Determine the (x, y) coordinate at the center of the cell enclosing the given text.  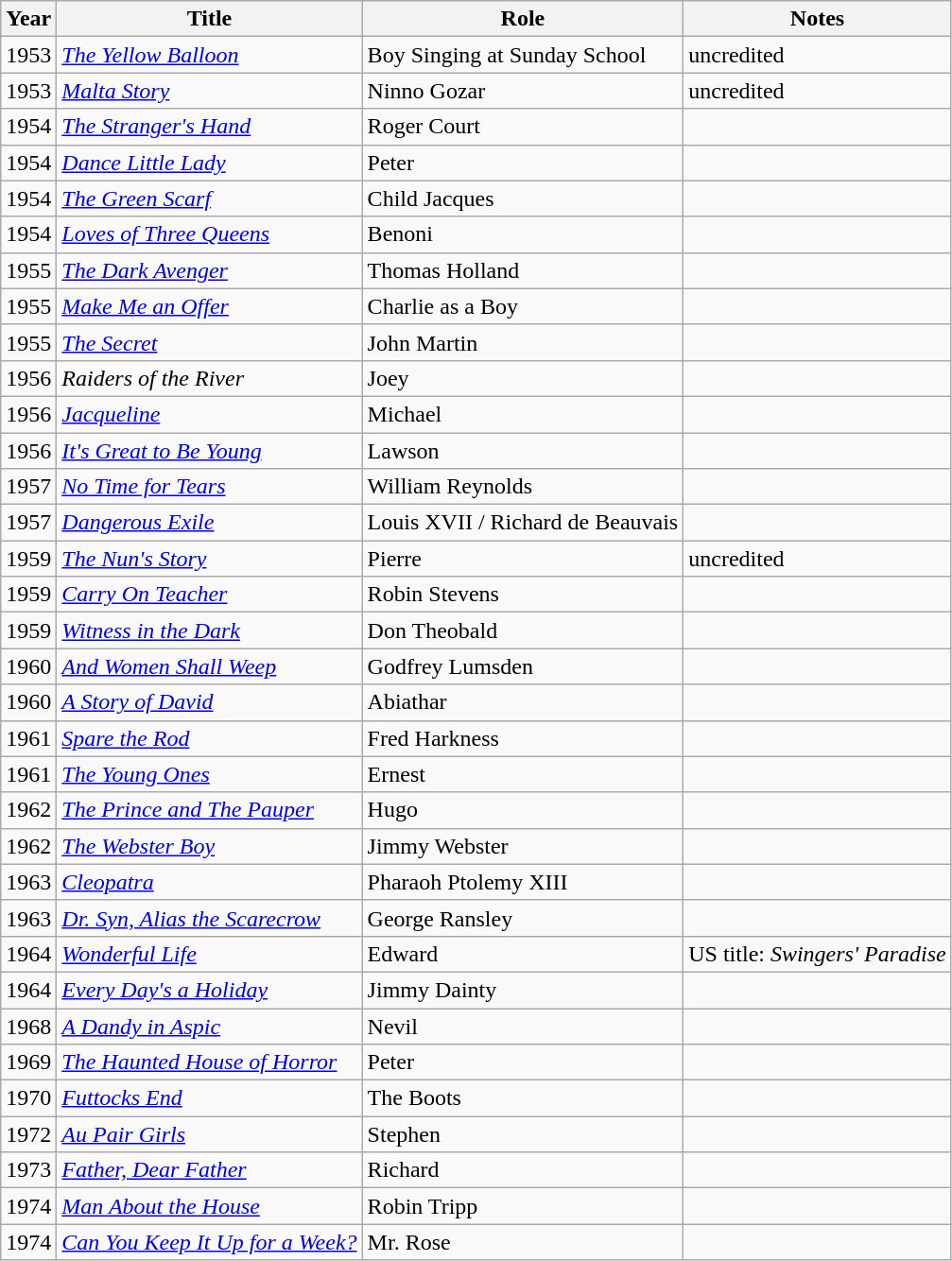
Nevil (523, 1026)
The Webster Boy (210, 846)
William Reynolds (523, 487)
George Ransley (523, 918)
Louis XVII / Richard de Beauvais (523, 523)
Roger Court (523, 127)
Au Pair Girls (210, 1134)
Futtocks End (210, 1098)
The Prince and The Pauper (210, 810)
Notes (818, 19)
Thomas Holland (523, 270)
A Story of David (210, 702)
Benoni (523, 234)
Wonderful Life (210, 954)
Dr. Syn, Alias the Scarecrow (210, 918)
Joey (523, 378)
Can You Keep It Up for a Week? (210, 1242)
Dangerous Exile (210, 523)
Jacqueline (210, 414)
The Green Scarf (210, 199)
The Secret (210, 342)
It's Great to Be Young (210, 451)
Cleopatra (210, 882)
The Young Ones (210, 774)
1968 (28, 1026)
Fred Harkness (523, 738)
Mr. Rose (523, 1242)
Witness in the Dark (210, 630)
1972 (28, 1134)
Raiders of the River (210, 378)
1973 (28, 1170)
1970 (28, 1098)
Child Jacques (523, 199)
Spare the Rod (210, 738)
Hugo (523, 810)
Don Theobald (523, 630)
Malta Story (210, 91)
The Stranger's Hand (210, 127)
A Dandy in Aspic (210, 1026)
Loves of Three Queens (210, 234)
Role (523, 19)
Stephen (523, 1134)
The Yellow Balloon (210, 55)
Edward (523, 954)
Make Me an Offer (210, 306)
Pierre (523, 559)
Jimmy Dainty (523, 990)
Every Day's a Holiday (210, 990)
Ninno Gozar (523, 91)
Michael (523, 414)
Lawson (523, 451)
Abiathar (523, 702)
John Martin (523, 342)
Title (210, 19)
Godfrey Lumsden (523, 666)
No Time for Tears (210, 487)
The Haunted House of Horror (210, 1062)
Ernest (523, 774)
Carry On Teacher (210, 595)
1969 (28, 1062)
And Women Shall Weep (210, 666)
The Boots (523, 1098)
Year (28, 19)
Dance Little Lady (210, 163)
Man About the House (210, 1206)
The Dark Avenger (210, 270)
Jimmy Webster (523, 846)
Robin Stevens (523, 595)
Boy Singing at Sunday School (523, 55)
Charlie as a Boy (523, 306)
The Nun's Story (210, 559)
Father, Dear Father (210, 1170)
Pharaoh Ptolemy XIII (523, 882)
US title: Swingers' Paradise (818, 954)
Richard (523, 1170)
Robin Tripp (523, 1206)
